For the text-containing cell, return its midpoint in [X, Y] coordinate format. 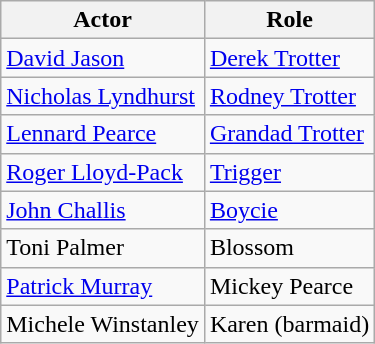
Roger Lloyd-Pack [103, 172]
Actor [103, 20]
Rodney Trotter [289, 96]
Role [289, 20]
Karen (barmaid) [289, 324]
David Jason [103, 58]
Trigger [289, 172]
Grandad Trotter [289, 134]
Michele Winstanley [103, 324]
Lennard Pearce [103, 134]
Mickey Pearce [289, 286]
Patrick Murray [103, 286]
Blossom [289, 248]
Toni Palmer [103, 248]
John Challis [103, 210]
Derek Trotter [289, 58]
Boycie [289, 210]
Nicholas Lyndhurst [103, 96]
